Identify which cell holds the provided text, then report its [x, y] central coordinate. 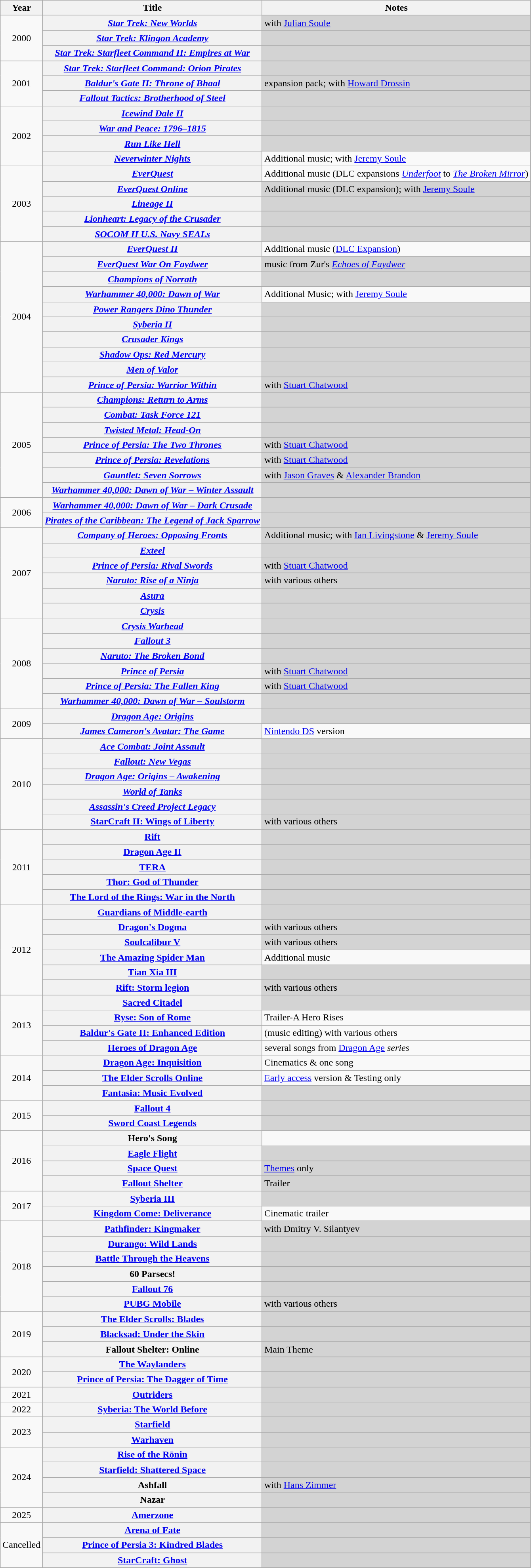
2022 [21, 1410]
2012 [21, 950]
expansion pack; with Howard Drossin [396, 83]
2004 [21, 317]
with Julian Soule [396, 23]
Champions of Norrath [153, 279]
Heroes of Dragon Age [153, 1048]
2021 [21, 1394]
2017 [21, 1206]
Gauntlet: Seven Sorrows [153, 475]
2010 [21, 784]
2006 [21, 513]
PUBG Mobile [153, 1304]
Syberia III [153, 1199]
2025 [21, 1515]
Dragon Age: Origins [153, 716]
Crusader Kings [153, 339]
60 Parsecs! [153, 1274]
with Jason Graves & Alexander Brandon [396, 475]
Arena of Fate [153, 1530]
Combat: Task Force 121 [153, 415]
Prince of Persia: The Dagger of Time [153, 1379]
2005 [21, 445]
Dragon Age II [153, 852]
Prince of Persia [153, 671]
2014 [21, 1078]
Ryse: Son of Rome [153, 1018]
Tian Xia III [153, 972]
2007 [21, 573]
TERA [153, 867]
Exteel [153, 550]
Twisted Metal: Head-On [153, 430]
Title [153, 8]
Lionheart: Legacy of the Crusader [153, 219]
Outriders [153, 1394]
Syberia: The World Before [153, 1410]
Nintendo DS version [396, 731]
2015 [21, 1115]
Nazar [153, 1500]
Notes [396, 8]
Neverwinter Nights [153, 158]
Warhammer 40,000: Dawn of War – Dark Crusade [153, 505]
Sword Coast Legends [153, 1123]
Power Rangers Dino Thunder [153, 309]
Ace Combat: Joint Assault [153, 746]
War and Peace: 1796–1815 [153, 128]
Cinematic trailer [396, 1214]
Cinematics & one song [396, 1063]
Fallout 76 [153, 1289]
(music editing) with various others [396, 1033]
2020 [21, 1372]
Naruto: Rise of a Ninja [153, 580]
Fallout Tactics: Brotherhood of Steel [153, 98]
Rift [153, 837]
Star Trek: Starfleet Command II: Empires at War [153, 53]
2009 [21, 724]
EverQuest II [153, 249]
2001 [21, 83]
Naruto: The Broken Bond [153, 656]
Thor: God of Thunder [153, 882]
Trailer-A Hero Rises [396, 1018]
Year [21, 8]
2008 [21, 663]
Asura [153, 596]
Starfield: Shattered Space [153, 1470]
Additional music (DLC expansions Underfoot to The Broken Mirror) [396, 173]
Main Theme [396, 1349]
The Elder Scrolls: Blades [153, 1319]
Additional music; with Ian Livingstone & Jeremy Soule [396, 535]
Dragon Age: Origins – Awakening [153, 776]
2023 [21, 1432]
2016 [21, 1161]
Blacksad: Under the Skin [153, 1334]
The Elder Scrolls Online [153, 1078]
Fallout Shelter [153, 1184]
Fallout: New Vegas [153, 761]
Warhammer 40,000: Dawn of War – Winter Assault [153, 490]
Fallout 3 [153, 641]
Soulcalibur V [153, 942]
James Cameron's Avatar: The Game [153, 731]
Rise of the Rōnin [153, 1455]
Additional music (DLC expansion); with Jeremy Soule [396, 189]
SOCOM II U.S. Navy SEALs [153, 234]
Starfield [153, 1425]
StarCraft: Ghost [153, 1560]
Kingdom Come: Deliverance [153, 1214]
StarCraft II: Wings of Liberty [153, 822]
with Hans Zimmer [396, 1485]
Trailer [396, 1184]
World of Tanks [153, 792]
Battle Through the Heavens [153, 1259]
Rift: Storm legion [153, 988]
Baldur's Gate II: Throne of Bhaal [153, 83]
Prince of Persia 3: Kindred Blades [153, 1545]
Syberia II [153, 324]
Warhammer 40,000: Dawn of War [153, 294]
Prince of Persia: The Two Thrones [153, 445]
Hero's Song [153, 1138]
Crysis Warhead [153, 626]
Durango: Wild Lands [153, 1244]
Star Trek: Starfleet Command: Orion Pirates [153, 68]
with Dmitry V. Silantyev [396, 1229]
Prince of Persia: Warrior Within [153, 384]
Lineage II [153, 204]
2000 [21, 38]
Additional music [396, 957]
Men of Valor [153, 369]
Pathfinder: Kingmaker [153, 1229]
several songs from Dragon Age series [396, 1048]
Ashfall [153, 1485]
EverQuest [153, 173]
2011 [21, 867]
Icewind Dale II [153, 113]
Assassin's Creed Project Legacy [153, 807]
Warhaven [153, 1440]
Guardians of Middle-earth [153, 912]
Amerzone [153, 1515]
Additional music (DLC Expansion) [396, 249]
Additional Music; with Jeremy Soule [396, 294]
Star Trek: Klingon Academy [153, 38]
Warhammer 40,000: Dawn of War – Soulstorm [153, 701]
music from Zur's Echoes of Faydwer [396, 264]
Themes only [396, 1168]
Crysis [153, 611]
EverQuest War On Faydwer [153, 264]
Dragon's Dogma [153, 927]
2003 [21, 204]
2018 [21, 1266]
Champions: Return to Arms [153, 400]
Additional music; with Jeremy Soule [396, 158]
2024 [21, 1477]
Cancelled [21, 1545]
Baldur's Gate II: Enhanced Edition [153, 1033]
Company of Heroes: Opposing Fronts [153, 535]
Dragon Age: Inquisition [153, 1063]
Space Quest [153, 1168]
Prince of Persia: Revelations [153, 460]
Sacred Citadel [153, 1003]
Fallout 4 [153, 1108]
Prince of Persia: The Fallen King [153, 686]
Shadow Ops: Red Mercury [153, 354]
2002 [21, 136]
Eagle Flight [153, 1153]
Prince of Persia: Rival Swords [153, 565]
Run Like Hell [153, 143]
2019 [21, 1334]
Early access version & Testing only [396, 1078]
Star Trek: New Worlds [153, 23]
The Lord of the Rings: War in the North [153, 897]
2013 [21, 1025]
The Amazing Spider Man [153, 957]
EverQuest Online [153, 189]
Fallout Shelter: Online [153, 1349]
Pirates of the Caribbean: The Legend of Jack Sparrow [153, 520]
The Waylanders [153, 1364]
Fantasia: Music Evolved [153, 1093]
